Provide the [x, y] coordinate of the cell's center where the given text is located.  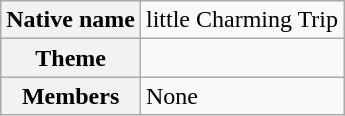
None [242, 96]
Theme [71, 58]
little Charming Trip [242, 20]
Members [71, 96]
Native name [71, 20]
